Return the [X, Y] coordinate for the center point of the cell that contains the specified text.  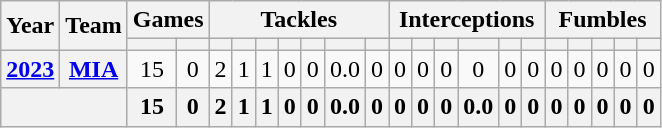
Games [168, 20]
Interceptions [466, 20]
Year [30, 26]
Tackles [298, 20]
Fumbles [602, 20]
MIA [94, 69]
Team [94, 26]
2023 [30, 69]
